Return the (X, Y) coordinate for the center point of the cell that contains the specified text.  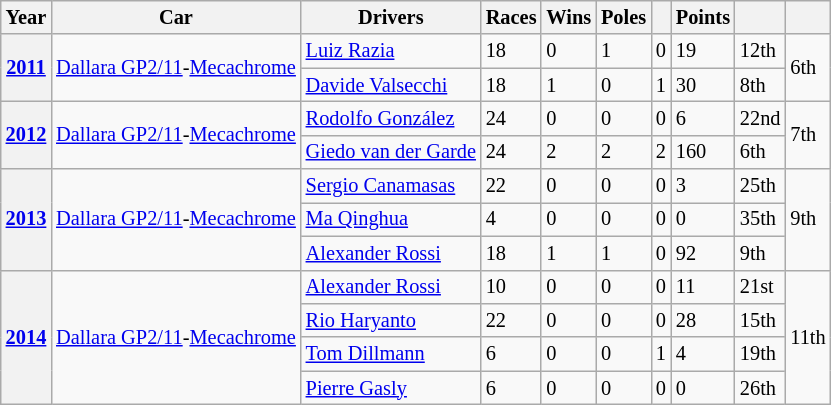
Pierre Gasly (391, 388)
28 (703, 320)
35th (760, 219)
2011 (26, 68)
Rio Haryanto (391, 320)
2013 (26, 220)
92 (703, 253)
Rodolfo González (391, 118)
Points (703, 17)
8th (760, 85)
Wins (568, 17)
12th (760, 51)
Year (26, 17)
2014 (26, 338)
11 (703, 287)
Ma Qinghua (391, 219)
Races (512, 17)
25th (760, 186)
Poles (624, 17)
Car (176, 17)
11th (808, 338)
Sergio Canamasas (391, 186)
30 (703, 85)
Tom Dillmann (391, 354)
15th (760, 320)
22nd (760, 118)
3 (703, 186)
Drivers (391, 17)
Luiz Razia (391, 51)
26th (760, 388)
19 (703, 51)
Davide Valsecchi (391, 85)
7th (808, 134)
19th (760, 354)
21st (760, 287)
160 (703, 152)
2012 (26, 134)
Giedo van der Garde (391, 152)
10 (512, 287)
